Determine the [X, Y] coordinate at the center of the cell enclosing the given text.  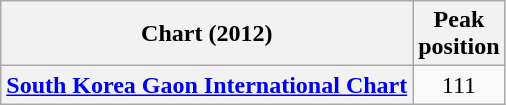
Chart (2012) [207, 34]
South Korea Gaon International Chart [207, 85]
Peakposition [459, 34]
111 [459, 85]
